Extract the [X, Y] coordinate from the center of the cell holding the provided text.  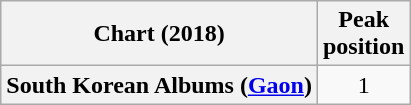
Peak position [363, 34]
South Korean Albums (Gaon) [160, 85]
1 [363, 85]
Chart (2018) [160, 34]
